Provide the (X, Y) coordinate of the cell's center where the given text is located.  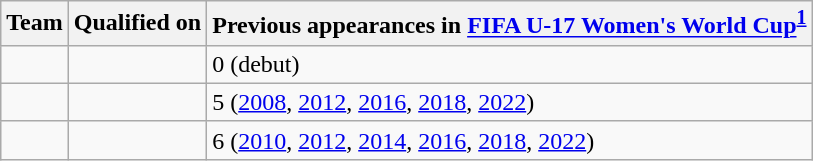
Qualified on (137, 24)
6 (2010, 2012, 2014, 2016, 2018, 2022) (510, 140)
Previous appearances in FIFA U-17 Women's World Cup1 (510, 24)
0 (debut) (510, 64)
Team (35, 24)
5 (2008, 2012, 2016, 2018, 2022) (510, 102)
